Locate the cell with the specified text and output its (X, Y) center coordinate. 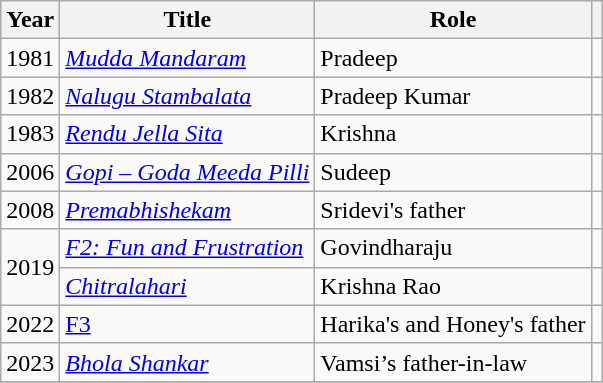
Nalugu Stambalata (188, 96)
1982 (30, 96)
Pradeep Kumar (453, 96)
F2: Fun and Frustration (188, 248)
Premabhishekam (188, 210)
Year (30, 20)
Role (453, 20)
Mudda Mandaram (188, 58)
Harika's and Honey's father (453, 324)
Sudeep (453, 172)
Krishna (453, 134)
Pradeep (453, 58)
Krishna Rao (453, 286)
2008 (30, 210)
Govindharaju (453, 248)
2022 (30, 324)
Bhola Shankar (188, 362)
Vamsi’s father-in-law (453, 362)
F3 (188, 324)
Gopi – Goda Meeda Pilli (188, 172)
Rendu Jella Sita (188, 134)
Title (188, 20)
2006 (30, 172)
1981 (30, 58)
2023 (30, 362)
Chitralahari (188, 286)
Sridevi's father (453, 210)
2019 (30, 267)
1983 (30, 134)
